Detect which cell encompasses the target text, then output its (X, Y) center coordinate. 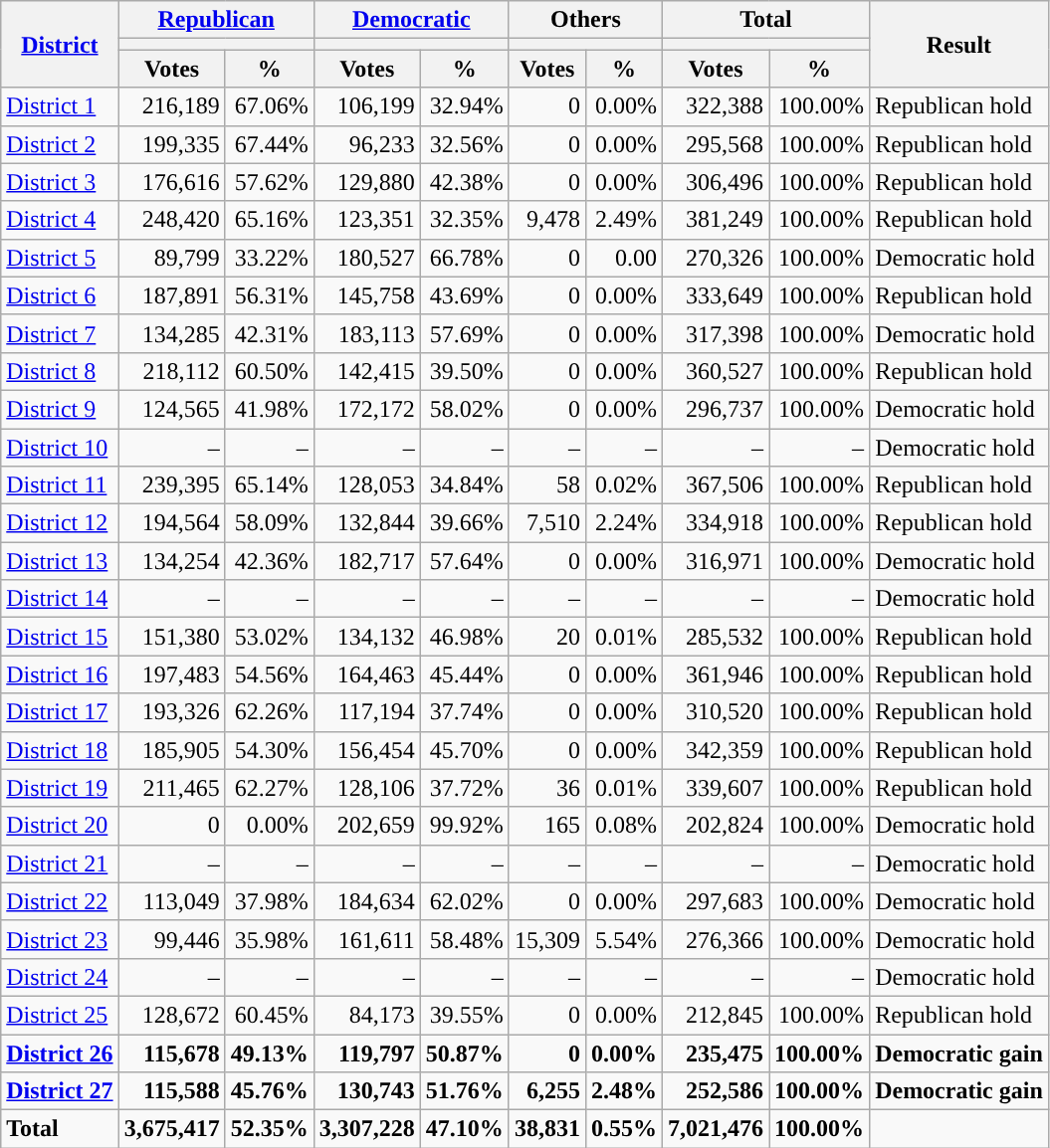
District 12 (60, 523)
57.64% (464, 561)
65.14% (269, 485)
15,309 (547, 939)
62.02% (464, 901)
3,675,417 (171, 1129)
306,496 (715, 182)
202,824 (715, 826)
District 8 (60, 371)
67.44% (269, 144)
197,483 (171, 674)
District 10 (60, 447)
District 26 (60, 1053)
51.76% (464, 1091)
5.54% (623, 939)
184,634 (366, 901)
58.48% (464, 939)
270,326 (715, 258)
360,527 (715, 371)
128,053 (366, 485)
District 9 (60, 409)
42.36% (269, 561)
317,398 (715, 333)
36 (547, 788)
56.31% (269, 295)
211,465 (171, 788)
164,463 (366, 674)
57.62% (269, 182)
32.94% (464, 106)
District 16 (60, 674)
53.02% (269, 637)
District 18 (60, 750)
67.06% (269, 106)
45.70% (464, 750)
9,478 (547, 220)
52.35% (269, 1129)
117,194 (366, 712)
285,532 (715, 637)
District 13 (60, 561)
151,380 (171, 637)
45.44% (464, 674)
65.16% (269, 220)
218,112 (171, 371)
District 22 (60, 901)
3,307,228 (366, 1129)
Result (959, 44)
District 2 (60, 144)
37.98% (269, 901)
212,845 (715, 1015)
District 19 (60, 788)
0.55% (623, 1129)
202,659 (366, 826)
42.38% (464, 182)
2.49% (623, 220)
113,049 (171, 901)
194,564 (171, 523)
132,844 (366, 523)
295,568 (715, 144)
District 1 (60, 106)
239,395 (171, 485)
43.69% (464, 295)
367,506 (715, 485)
7,510 (547, 523)
62.26% (269, 712)
60.45% (269, 1015)
35.98% (269, 939)
62.27% (269, 788)
276,366 (715, 939)
50.87% (464, 1053)
Democratic (411, 20)
58.02% (464, 409)
119,797 (366, 1053)
41.98% (269, 409)
39.55% (464, 1015)
32.56% (464, 144)
54.30% (269, 750)
20 (547, 637)
252,586 (715, 1091)
39.50% (464, 371)
99,446 (171, 939)
District 23 (60, 939)
185,905 (171, 750)
134,285 (171, 333)
47.10% (464, 1129)
176,616 (171, 182)
322,388 (715, 106)
145,758 (366, 295)
District 27 (60, 1091)
46.98% (464, 637)
33.22% (269, 258)
339,607 (715, 788)
84,173 (366, 1015)
156,454 (366, 750)
District 14 (60, 599)
District 17 (60, 712)
297,683 (715, 901)
District 15 (60, 637)
180,527 (366, 258)
66.78% (464, 258)
District 4 (60, 220)
172,172 (366, 409)
342,359 (715, 750)
District 5 (60, 258)
39.66% (464, 523)
60.50% (269, 371)
7,021,476 (715, 1129)
89,799 (171, 258)
0.00 (623, 258)
128,106 (366, 788)
37.72% (464, 788)
183,113 (366, 333)
193,326 (171, 712)
248,420 (171, 220)
District 7 (60, 333)
0.02% (623, 485)
134,254 (171, 561)
58.09% (269, 523)
54.56% (269, 674)
134,132 (366, 637)
115,588 (171, 1091)
296,737 (715, 409)
165 (547, 826)
37.74% (464, 712)
128,672 (171, 1015)
130,743 (366, 1091)
District (60, 44)
District 6 (60, 295)
96,233 (366, 144)
216,189 (171, 106)
0.08% (623, 826)
49.13% (269, 1053)
Republican (216, 20)
District 20 (60, 826)
333,649 (715, 295)
124,565 (171, 409)
334,918 (715, 523)
2.48% (623, 1091)
310,520 (715, 712)
District 21 (60, 863)
235,475 (715, 1053)
115,678 (171, 1053)
District 3 (60, 182)
45.76% (269, 1091)
District 24 (60, 977)
316,971 (715, 561)
38,831 (547, 1129)
161,611 (366, 939)
32.35% (464, 220)
199,335 (171, 144)
106,199 (366, 106)
182,717 (366, 561)
142,415 (366, 371)
6,255 (547, 1091)
2.24% (623, 523)
57.69% (464, 333)
187,891 (171, 295)
District 11 (60, 485)
361,946 (715, 674)
58 (547, 485)
381,249 (715, 220)
123,351 (366, 220)
Others (585, 20)
District 25 (60, 1015)
129,880 (366, 182)
42.31% (269, 333)
34.84% (464, 485)
99.92% (464, 826)
